Provide the [x, y] coordinate of the cell's center where the given text is located.  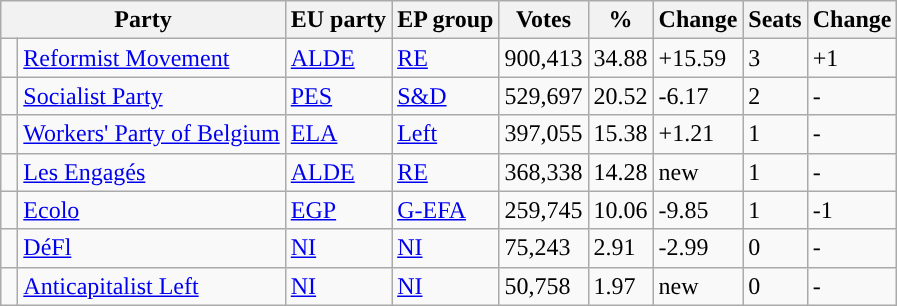
Anticapitalist Left [152, 286]
Les Engagés [152, 172]
PES [338, 96]
397,055 [544, 134]
-6.17 [698, 96]
1.97 [620, 286]
G-EFA [446, 210]
EGP [338, 210]
Votes [544, 20]
+15.59 [698, 58]
Reformist Movement [152, 58]
75,243 [544, 248]
900,413 [544, 58]
3 [775, 58]
EU party [338, 20]
S&D [446, 96]
-1 [852, 210]
2 [775, 96]
Socialist Party [152, 96]
-9.85 [698, 210]
-2.99 [698, 248]
DéFl [152, 248]
529,697 [544, 96]
Seats [775, 20]
+1 [852, 58]
34.88 [620, 58]
Left [446, 134]
10.06 [620, 210]
EP group [446, 20]
368,338 [544, 172]
ELA [338, 134]
+1.21 [698, 134]
2.91 [620, 248]
Party [143, 20]
Workers' Party of Belgium [152, 134]
15.38 [620, 134]
50,758 [544, 286]
% [620, 20]
259,745 [544, 210]
Ecolo [152, 210]
20.52 [620, 96]
14.28 [620, 172]
